Find where the given text appears and provide that cell's center as (x, y) coordinate. 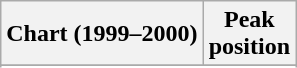
Chart (1999–2000) (102, 34)
Peakposition (249, 34)
